Capture the cell that displays the provided text and extract its (X, Y) central coordinate. 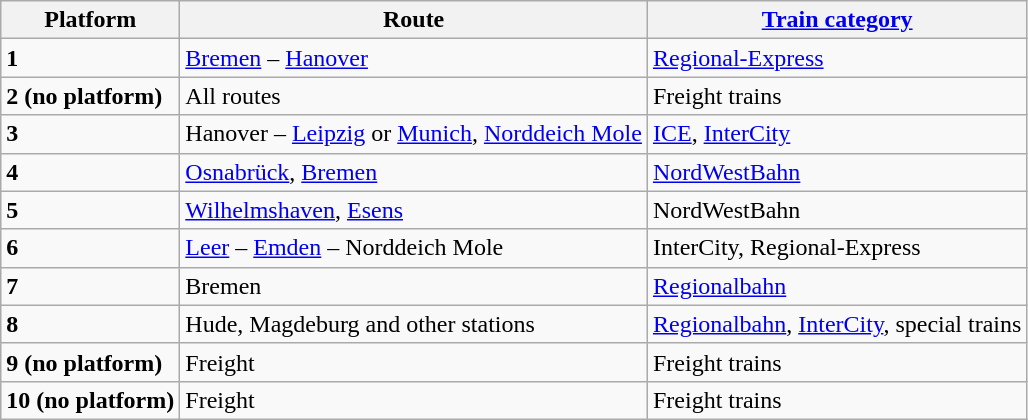
Regionalbahn (836, 286)
3 (90, 134)
Platform (90, 20)
All routes (414, 96)
5 (90, 210)
Bremen (414, 286)
1 (90, 58)
7 (90, 286)
InterCity, Regional-Express (836, 248)
10 (no platform) (90, 400)
Regionalbahn, InterCity, special trains (836, 324)
Route (414, 20)
Hanover – Leipzig or Munich, Norddeich Mole (414, 134)
2 (no platform) (90, 96)
Regional-Express (836, 58)
Osnabrück, Bremen (414, 172)
ICE, InterCity (836, 134)
Leer – Emden – Norddeich Mole (414, 248)
9 (no platform) (90, 362)
Hude, Magdeburg and other stations (414, 324)
4 (90, 172)
6 (90, 248)
Train category (836, 20)
Bremen – Hanover (414, 58)
Wilhelmshaven, Esens (414, 210)
8 (90, 324)
